Identify which cell holds the provided text, then report its [X, Y] central coordinate. 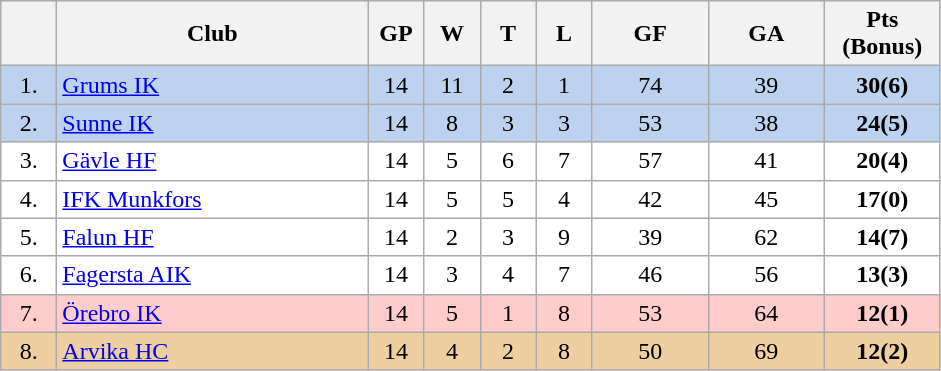
3. [29, 161]
24(5) [882, 123]
20(4) [882, 161]
57 [650, 161]
IFK Munkfors [212, 199]
Arvika HC [212, 351]
42 [650, 199]
Falun HF [212, 237]
Grums IK [212, 85]
9 [564, 237]
69 [766, 351]
56 [766, 275]
12(2) [882, 351]
50 [650, 351]
2. [29, 123]
GA [766, 34]
W [452, 34]
6 [508, 161]
11 [452, 85]
17(0) [882, 199]
45 [766, 199]
GF [650, 34]
30(6) [882, 85]
1. [29, 85]
7. [29, 313]
46 [650, 275]
5. [29, 237]
38 [766, 123]
14(7) [882, 237]
8. [29, 351]
L [564, 34]
64 [766, 313]
Gävle HF [212, 161]
62 [766, 237]
Pts (Bonus) [882, 34]
Sunne IK [212, 123]
6. [29, 275]
Örebro IK [212, 313]
Club [212, 34]
13(3) [882, 275]
Fagersta AIK [212, 275]
4. [29, 199]
74 [650, 85]
41 [766, 161]
T [508, 34]
12(1) [882, 313]
GP [396, 34]
